Determine the [X, Y] coordinate at the center of the cell enclosing the given text.  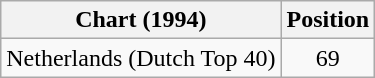
69 [328, 58]
Chart (1994) [141, 20]
Position [328, 20]
Netherlands (Dutch Top 40) [141, 58]
